Search for the cell housing the specified text and yield its (x, y) center coordinate. 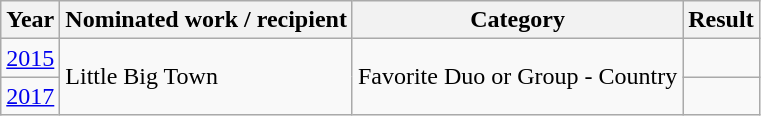
Nominated work / recipient (206, 20)
Result (721, 20)
Year (30, 20)
Little Big Town (206, 77)
Favorite Duo or Group - Country (517, 77)
Category (517, 20)
2017 (30, 96)
2015 (30, 58)
